From the cell containing the given text, extract its center point as (X, Y) coordinate. 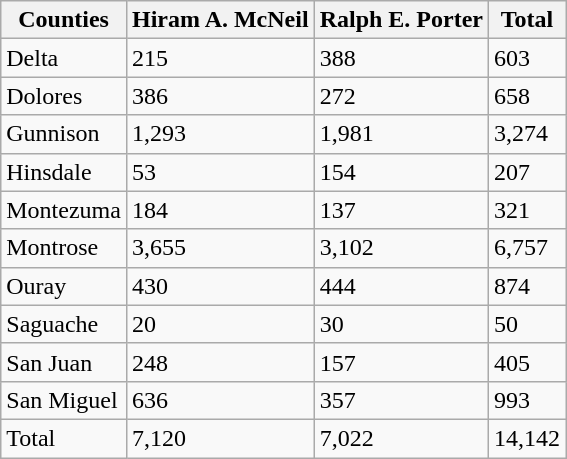
430 (220, 286)
444 (401, 286)
658 (528, 96)
20 (220, 324)
154 (401, 172)
Hiram A. McNeil (220, 20)
Hinsdale (64, 172)
San Juan (64, 362)
San Miguel (64, 400)
137 (401, 210)
1,981 (401, 134)
7,120 (220, 438)
3,655 (220, 248)
Montrose (64, 248)
Ouray (64, 286)
357 (401, 400)
Saguache (64, 324)
Gunnison (64, 134)
Montezuma (64, 210)
7,022 (401, 438)
993 (528, 400)
321 (528, 210)
Counties (64, 20)
388 (401, 58)
53 (220, 172)
184 (220, 210)
603 (528, 58)
636 (220, 400)
874 (528, 286)
157 (401, 362)
248 (220, 362)
50 (528, 324)
207 (528, 172)
30 (401, 324)
Delta (64, 58)
386 (220, 96)
14,142 (528, 438)
405 (528, 362)
Dolores (64, 96)
215 (220, 58)
Ralph E. Porter (401, 20)
3,274 (528, 134)
6,757 (528, 248)
272 (401, 96)
3,102 (401, 248)
1,293 (220, 134)
